Output the [X, Y] coordinate of the center of the cell containing the given text.  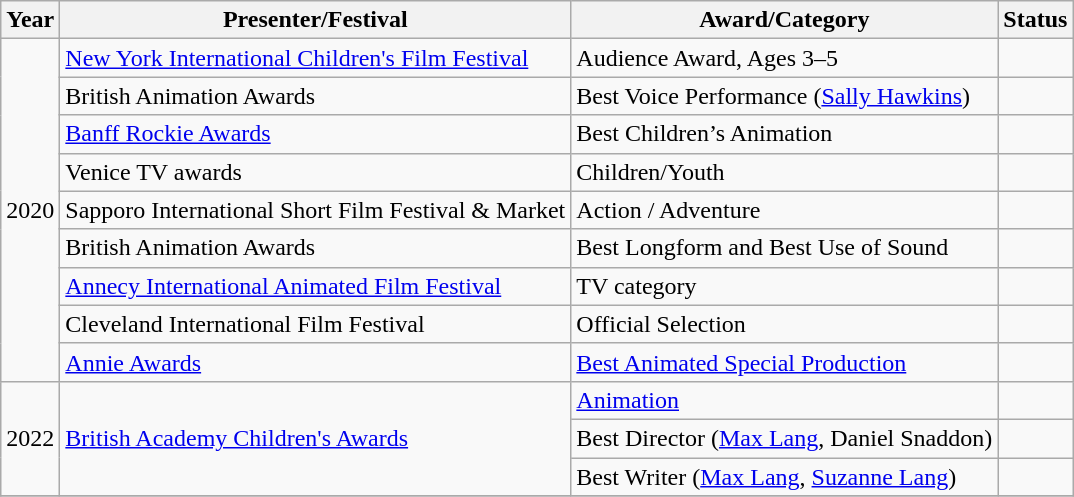
Audience Award, Ages 3–5 [784, 58]
Status [1036, 20]
Presenter/Festival [316, 20]
Best Director (Max Lang, Daniel Snaddon) [784, 438]
Best Longform and Best Use of Sound [784, 248]
Sapporo International Short Film Festival & Market [316, 210]
Annie Awards [316, 362]
2022 [30, 438]
Animation [784, 400]
Award/Category [784, 20]
Banff Rockie Awards [316, 134]
Action / Adventure [784, 210]
Year [30, 20]
Annecy International Animated Film Festival [316, 286]
New York International Children's Film Festival [316, 58]
Best Children’s Animation [784, 134]
TV category [784, 286]
Children/Youth [784, 172]
Official Selection [784, 324]
Best Voice Performance (Sally Hawkins) [784, 96]
Best Writer (Max Lang, Suzanne Lang) [784, 477]
Venice TV awards [316, 172]
British Academy Children's Awards [316, 438]
2020 [30, 210]
Cleveland International Film Festival [316, 324]
Best Animated Special Production [784, 362]
